For the text-containing cell, return its midpoint in [x, y] coordinate format. 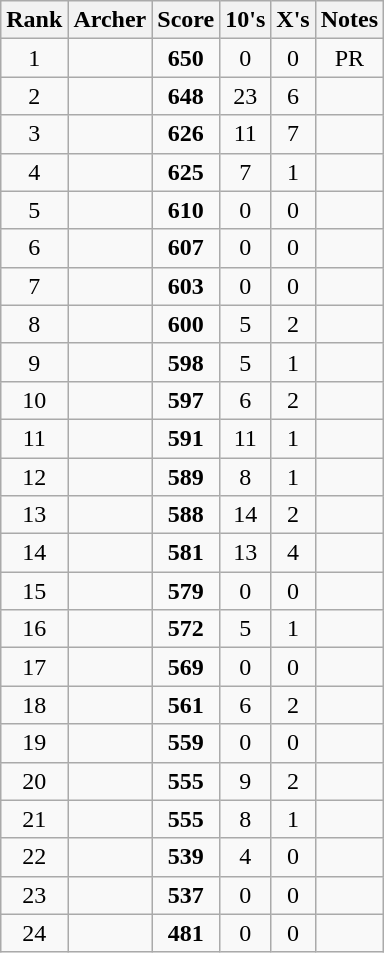
610 [186, 210]
18 [34, 705]
10 [34, 400]
579 [186, 591]
20 [34, 781]
Notes [349, 20]
539 [186, 857]
537 [186, 895]
17 [34, 667]
16 [34, 629]
648 [186, 96]
15 [34, 591]
21 [34, 819]
3 [34, 134]
650 [186, 58]
581 [186, 553]
24 [34, 933]
588 [186, 515]
10's [246, 20]
19 [34, 743]
561 [186, 705]
X's [293, 20]
598 [186, 362]
12 [34, 477]
600 [186, 324]
PR [349, 58]
607 [186, 248]
559 [186, 743]
Score [186, 20]
591 [186, 438]
625 [186, 172]
572 [186, 629]
Archer [110, 20]
Rank [34, 20]
589 [186, 477]
597 [186, 400]
22 [34, 857]
626 [186, 134]
481 [186, 933]
569 [186, 667]
603 [186, 286]
